Return the (x, y) coordinate for the center point of the cell that contains the specified text.  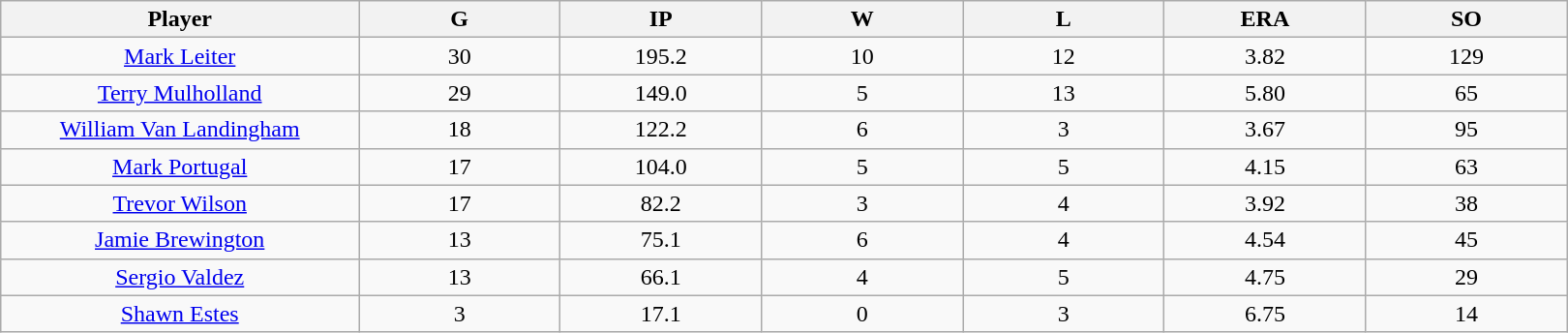
3.67 (1265, 130)
Terry Mulholland (180, 93)
149.0 (661, 93)
63 (1466, 166)
12 (1064, 56)
3.82 (1265, 56)
6.75 (1265, 314)
L (1064, 19)
SO (1466, 19)
30 (460, 56)
G (460, 19)
75.1 (661, 240)
4.75 (1265, 277)
W (862, 19)
66.1 (661, 277)
10 (862, 56)
18 (460, 130)
122.2 (661, 130)
William Van Landingham (180, 130)
104.0 (661, 166)
65 (1466, 93)
14 (1466, 314)
195.2 (661, 56)
82.2 (661, 203)
Mark Leiter (180, 56)
ERA (1265, 19)
4.15 (1265, 166)
Player (180, 19)
17.1 (661, 314)
38 (1466, 203)
95 (1466, 130)
3.92 (1265, 203)
Jamie Brewington (180, 240)
Shawn Estes (180, 314)
4.54 (1265, 240)
0 (862, 314)
5.80 (1265, 93)
129 (1466, 56)
Mark Portugal (180, 166)
Trevor Wilson (180, 203)
45 (1466, 240)
IP (661, 19)
Sergio Valdez (180, 277)
